Scan for the cell matching the given text and deliver its [x, y] coordinate at center. 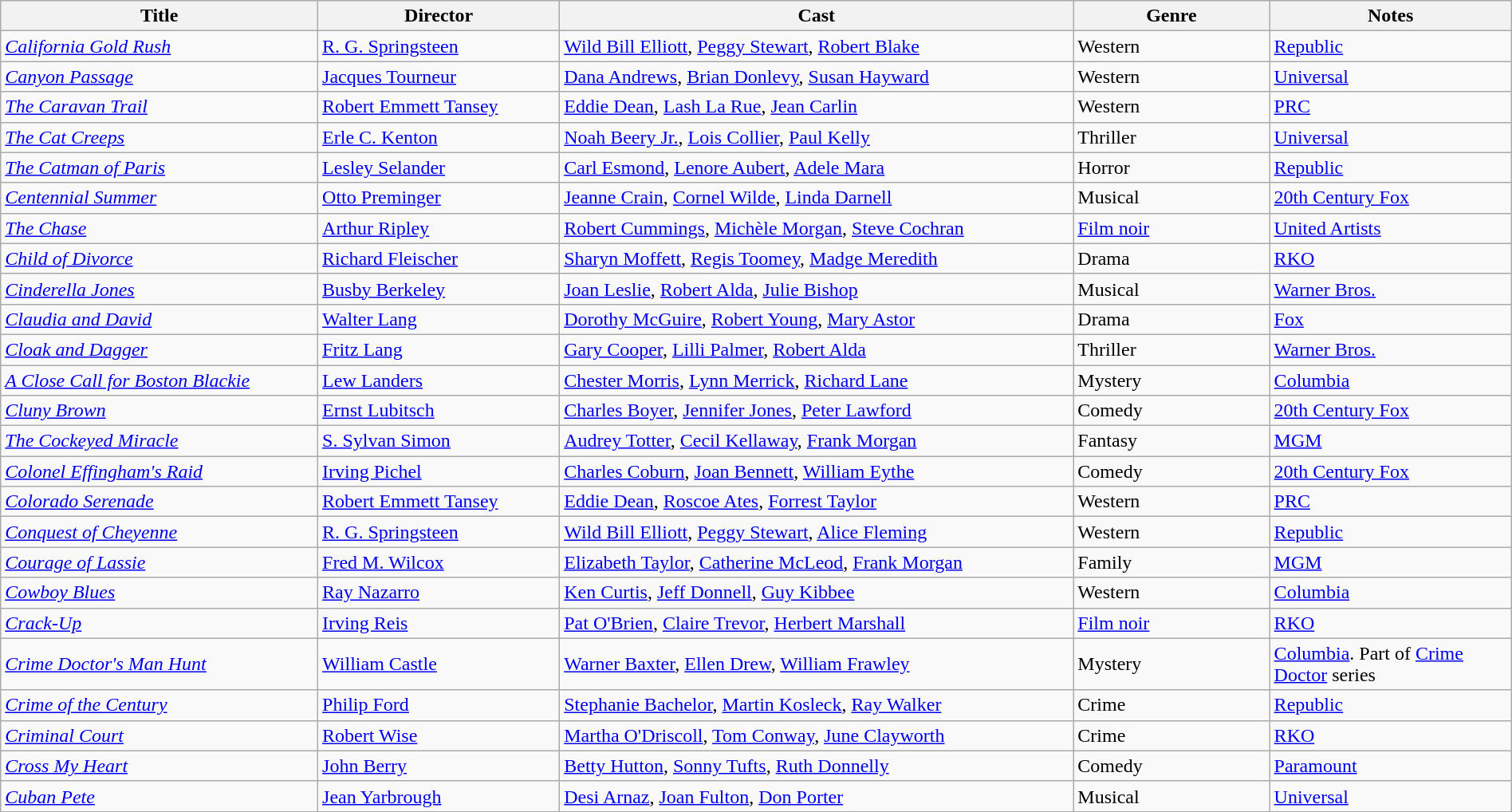
Busby Berkeley [439, 289]
Colorado Serenade [159, 502]
Stephanie Bachelor, Martin Kosleck, Ray Walker [817, 705]
Robert Cummings, Michèle Morgan, Steve Cochran [817, 228]
Columbia. Part of Crime Doctor series [1391, 664]
Eddie Dean, Lash La Rue, Jean Carlin [817, 107]
Fritz Lang [439, 349]
Ray Nazarro [439, 593]
Eddie Dean, Roscoe Ates, Forrest Taylor [817, 502]
Jean Yarbrough [439, 796]
Carl Esmond, Lenore Aubert, Adele Mara [817, 168]
The Cat Creeps [159, 137]
Notes [1391, 16]
Cinderella Jones [159, 289]
Centennial Summer [159, 198]
Martha O'Driscoll, Tom Conway, June Clayworth [817, 735]
Paramount [1391, 766]
California Gold Rush [159, 46]
Crack-Up [159, 623]
Cloak and Dagger [159, 349]
Lew Landers [439, 380]
The Catman of Paris [159, 168]
S. Sylvan Simon [439, 441]
Fox [1391, 319]
Charles Coburn, Joan Bennett, William Eythe [817, 471]
Chester Morris, Lynn Merrick, Richard Lane [817, 380]
Walter Lang [439, 319]
Family [1171, 562]
Jacques Tourneur [439, 77]
Dana Andrews, Brian Donlevy, Susan Hayward [817, 77]
Claudia and David [159, 319]
Horror [1171, 168]
Dorothy McGuire, Robert Young, Mary Astor [817, 319]
Charles Boyer, Jennifer Jones, Peter Lawford [817, 411]
The Caravan Trail [159, 107]
Courage of Lassie [159, 562]
Cluny Brown [159, 411]
Erle C. Kenton [439, 137]
Genre [1171, 16]
Wild Bill Elliott, Peggy Stewart, Alice Fleming [817, 532]
Cross My Heart [159, 766]
United Artists [1391, 228]
Warner Baxter, Ellen Drew, William Frawley [817, 664]
Ken Curtis, Jeff Donnell, Guy Kibbee [817, 593]
William Castle [439, 664]
Crime Doctor's Man Hunt [159, 664]
Fred M. Wilcox [439, 562]
Gary Cooper, Lilli Palmer, Robert Alda [817, 349]
Irving Pichel [439, 471]
The Cockeyed Miracle [159, 441]
Sharyn Moffett, Regis Toomey, Madge Meredith [817, 258]
Ernst Lubitsch [439, 411]
Pat O'Brien, Claire Trevor, Herbert Marshall [817, 623]
Canyon Passage [159, 77]
Cowboy Blues [159, 593]
Fantasy [1171, 441]
Betty Hutton, Sonny Tufts, Ruth Donnelly [817, 766]
Wild Bill Elliott, Peggy Stewart, Robert Blake [817, 46]
Elizabeth Taylor, Catherine McLeod, Frank Morgan [817, 562]
Otto Preminger [439, 198]
Joan Leslie, Robert Alda, Julie Bishop [817, 289]
Irving Reis [439, 623]
Director [439, 16]
A Close Call for Boston Blackie [159, 380]
Richard Fleischer [439, 258]
Jeanne Crain, Cornel Wilde, Linda Darnell [817, 198]
John Berry [439, 766]
Lesley Selander [439, 168]
Child of Divorce [159, 258]
Robert Wise [439, 735]
Title [159, 16]
Cast [817, 16]
The Chase [159, 228]
Conquest of Cheyenne [159, 532]
Colonel Effingham's Raid [159, 471]
Audrey Totter, Cecil Kellaway, Frank Morgan [817, 441]
Crime of the Century [159, 705]
Cuban Pete [159, 796]
Criminal Court [159, 735]
Noah Beery Jr., Lois Collier, Paul Kelly [817, 137]
Desi Arnaz, Joan Fulton, Don Porter [817, 796]
Philip Ford [439, 705]
Arthur Ripley [439, 228]
